Extract the [x, y] coordinate from the center of the cell holding the provided text.  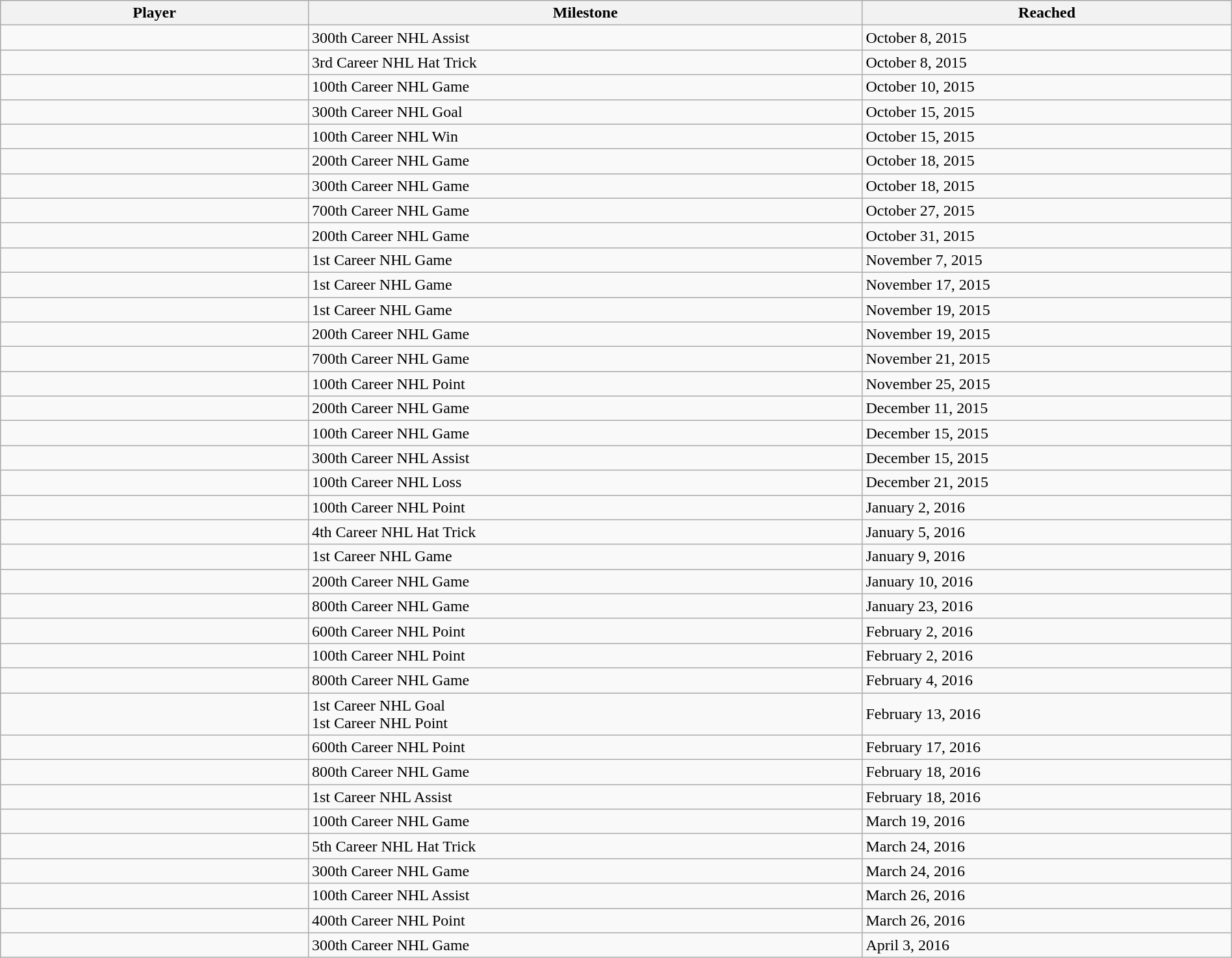
October 31, 2015 [1047, 235]
November 7, 2015 [1047, 260]
January 9, 2016 [1047, 557]
100th Career NHL Assist [585, 896]
February 4, 2016 [1047, 680]
100th Career NHL Loss [585, 483]
November 17, 2015 [1047, 284]
January 5, 2016 [1047, 532]
February 17, 2016 [1047, 748]
400th Career NHL Point [585, 920]
100th Career NHL Win [585, 136]
300th Career NHL Goal [585, 112]
November 25, 2015 [1047, 384]
December 11, 2015 [1047, 409]
January 10, 2016 [1047, 581]
January 2, 2016 [1047, 507]
1st Career NHL Goal1st Career NHL Point [585, 713]
1st Career NHL Assist [585, 797]
October 27, 2015 [1047, 210]
Milestone [585, 13]
3rd Career NHL Hat Trick [585, 62]
February 13, 2016 [1047, 713]
March 19, 2016 [1047, 822]
January 23, 2016 [1047, 606]
April 3, 2016 [1047, 945]
Reached [1047, 13]
December 21, 2015 [1047, 483]
November 21, 2015 [1047, 359]
Player [155, 13]
5th Career NHL Hat Trick [585, 846]
4th Career NHL Hat Trick [585, 532]
October 10, 2015 [1047, 87]
